Pinpoint the cell where the given text exists, returning its [x, y] midpoint coordinate. 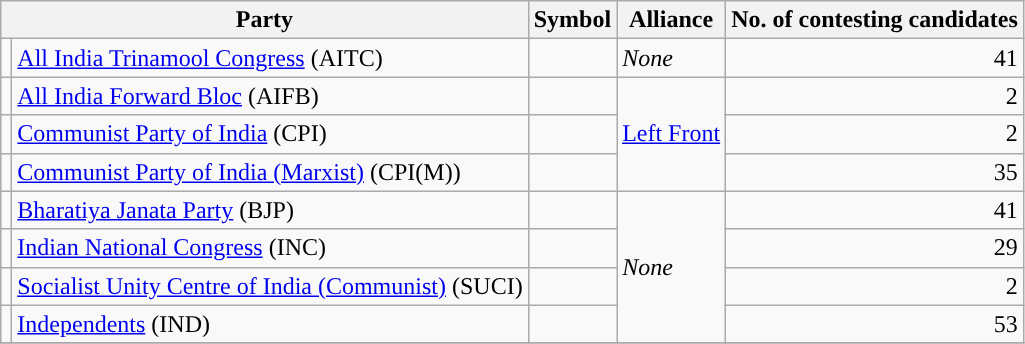
Alliance [672, 20]
All India Trinamool Congress (AITC) [270, 58]
35 [875, 172]
Party [264, 20]
No. of contesting candidates [875, 20]
Symbol [572, 20]
Independents (IND) [270, 324]
All India Forward Bloc (AIFB) [270, 96]
53 [875, 324]
Socialist Unity Centre of India (Communist) (SUCI) [270, 286]
Communist Party of India (Marxist) (CPI(M)) [270, 172]
Bharatiya Janata Party (BJP) [270, 210]
29 [875, 248]
Left Front [672, 134]
Indian National Congress (INC) [270, 248]
Communist Party of India (CPI) [270, 134]
